For the text-containing cell, return its midpoint in (X, Y) coordinate format. 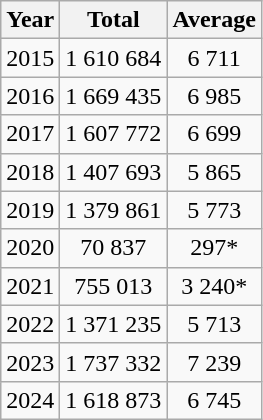
2016 (30, 96)
2017 (30, 134)
2024 (30, 400)
Total (114, 20)
6 699 (214, 134)
2022 (30, 324)
6 745 (214, 400)
1 669 435 (114, 96)
3 240* (214, 286)
7 239 (214, 362)
6 711 (214, 58)
1 379 861 (114, 210)
Year (30, 20)
2023 (30, 362)
1 618 873 (114, 400)
5 865 (214, 172)
1 610 684 (114, 58)
1 371 235 (114, 324)
70 837 (114, 248)
Average (214, 20)
5 713 (214, 324)
755 013 (114, 286)
2020 (30, 248)
2015 (30, 58)
1 607 772 (114, 134)
2018 (30, 172)
1 407 693 (114, 172)
297* (214, 248)
2019 (30, 210)
1 737 332 (114, 362)
2021 (30, 286)
6 985 (214, 96)
5 773 (214, 210)
